Find where the given text appears and provide that cell's center as [X, Y] coordinate. 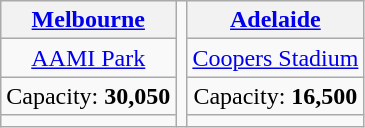
Coopers Stadium [276, 58]
AAMI Park [88, 58]
Melbourne [88, 20]
Capacity: 30,050 [88, 96]
Adelaide [276, 20]
Capacity: 16,500 [276, 96]
